Identify which cell holds the provided text, then report its [x, y] central coordinate. 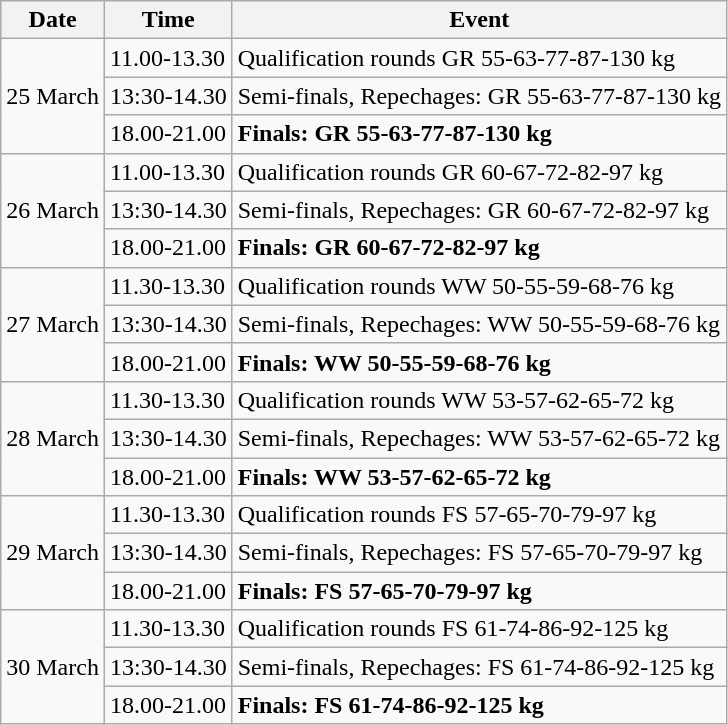
Semi-finals, Repechages: WW 50-55-59-68-76 kg [479, 324]
Event [479, 20]
30 March [53, 667]
Qualification rounds WW 50-55-59-68-76 kg [479, 286]
Qualification rounds GR 60-67-72-82-97 kg [479, 172]
26 March [53, 210]
Qualification rounds GR 55-63-77-87-130 kg [479, 58]
Qualification rounds WW 53-57-62-65-72 kg [479, 400]
Semi-finals, Repechages: WW 53-57-62-65-72 kg [479, 438]
Qualification rounds FS 57-65-70-79-97 kg [479, 515]
29 March [53, 553]
Finals: GR 60-67-72-82-97 kg [479, 248]
Semi-finals, Repechages: FS 61-74-86-92-125 kg [479, 667]
Finals: WW 50-55-59-68-76 kg [479, 362]
Semi-finals, Repechages: FS 57-65-70-79-97 kg [479, 553]
Date [53, 20]
Time [168, 20]
Finals: FS 57-65-70-79-97 kg [479, 591]
27 March [53, 324]
28 March [53, 438]
Finals: GR 55-63-77-87-130 kg [479, 134]
Finals: FS 61-74-86-92-125 kg [479, 705]
25 March [53, 96]
Finals: WW 53-57-62-65-72 kg [479, 477]
Qualification rounds FS 61-74-86-92-125 kg [479, 629]
Semi-finals, Repechages: GR 55-63-77-87-130 kg [479, 96]
Semi-finals, Repechages: GR 60-67-72-82-97 kg [479, 210]
